Output the [x, y] coordinate of the center of the cell containing the given text.  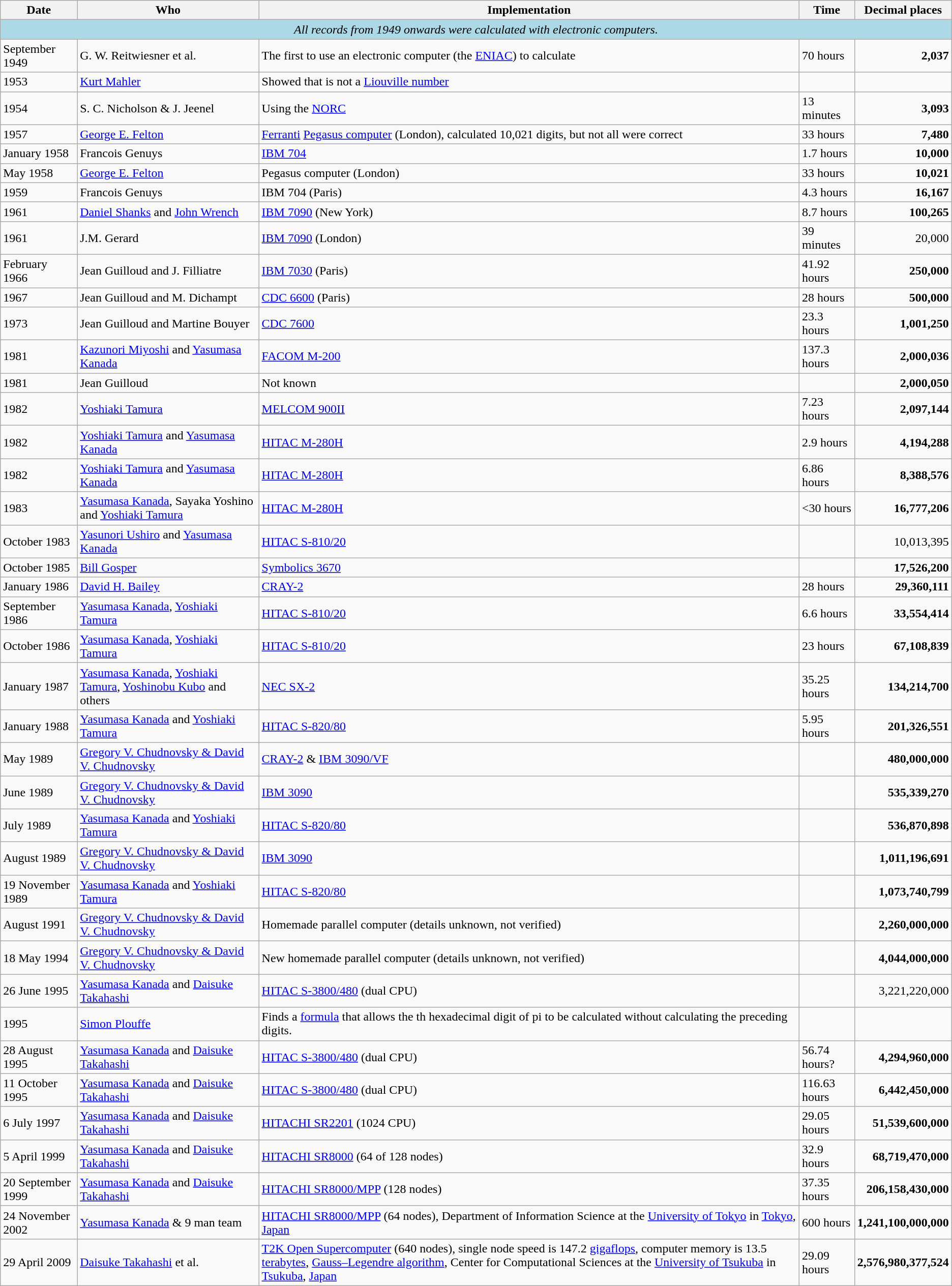
October 1986 [39, 646]
Bill Gosper [168, 567]
33,554,414 [903, 613]
Yoshiaki Tamura [168, 409]
Simon Plouffe [168, 1024]
8.7 hours [827, 212]
October 1985 [39, 567]
January 1986 [39, 587]
July 1989 [39, 826]
January 1958 [39, 154]
1953 [39, 82]
100,265 [903, 212]
1,241,100,000,000 [903, 1222]
600 hours [827, 1222]
New homemade parallel computer (details unknown, not verified) [529, 958]
Symbolics 3670 [529, 567]
56.74 hours? [827, 1057]
1959 [39, 192]
August 1991 [39, 924]
1995 [39, 1024]
NEC SX-2 [529, 686]
May 1958 [39, 173]
28 August 1995 [39, 1057]
February 1966 [39, 271]
Jean Guilloud and M. Dichampt [168, 297]
19 November 1989 [39, 892]
3,221,220,000 [903, 991]
Pegasus computer (London) [529, 173]
20 September 1999 [39, 1189]
Time [827, 10]
Yasumasa Kanada, Sayaka Yoshino and Yoshiaki Tamura [168, 509]
Not known [529, 383]
CRAY-2 & IBM 3090/VF [529, 759]
1983 [39, 509]
S. C. Nicholson & J. Jeenel [168, 108]
Yasumasa Kanada, Yoshiaki Tamura, Yoshinobu Kubo and others [168, 686]
The first to use an electronic computer (the ENIAC) to calculate [529, 56]
1,001,250 [903, 323]
Who [168, 10]
20,000 [903, 238]
16,777,206 [903, 509]
2.9 hours [827, 442]
1954 [39, 108]
67,108,839 [903, 646]
1,011,196,691 [903, 858]
4,294,960,000 [903, 1057]
Finds a formula that allows the th hexadecimal digit of pi to be calculated without calculating the preceding digits. [529, 1024]
<30 hours [827, 509]
4,044,000,000 [903, 958]
Daniel Shanks and John Wrench [168, 212]
2,260,000,000 [903, 924]
23.3 hours [827, 323]
HITACHI SR8000/MPP (128 nodes) [529, 1189]
35.25 hours [827, 686]
16,167 [903, 192]
26 June 1995 [39, 991]
J.M. Gerard [168, 238]
Date [39, 10]
116.63 hours [827, 1090]
3,093 [903, 108]
Implementation [529, 10]
May 1989 [39, 759]
Kurt Mahler [168, 82]
480,000,000 [903, 759]
500,000 [903, 297]
Showed that is not a Liouville number [529, 82]
September 1986 [39, 613]
2,000,050 [903, 383]
Kazunori Miyoshi and Yasumasa Kanada [168, 357]
IBM 7030 (Paris) [529, 271]
1973 [39, 323]
2,097,144 [903, 409]
Decimal places [903, 10]
Yasumasa Kanada & 9 man team [168, 1222]
1967 [39, 297]
6,442,450,000 [903, 1090]
January 1987 [39, 686]
18 May 1994 [39, 958]
51,539,600,000 [903, 1123]
29.05 hours [827, 1123]
1,073,740,799 [903, 892]
39 minutes [827, 238]
January 1988 [39, 726]
August 1989 [39, 858]
FACOM M-200 [529, 357]
Yasunori Ushiro and Yasumasa Kanada [168, 541]
24 November 2002 [39, 1222]
IBM 7090 (London) [529, 238]
7,480 [903, 134]
Jean Guilloud and J. Filliatre [168, 271]
IBM 704 (Paris) [529, 192]
41.92 hours [827, 271]
2,000,036 [903, 357]
134,214,700 [903, 686]
IBM 7090 (New York) [529, 212]
13 minutes [827, 108]
September 1949 [39, 56]
IBM 704 [529, 154]
All records from 1949 onwards were calculated with electronic computers. [476, 29]
23 hours [827, 646]
68,719,470,000 [903, 1156]
Jean Guilloud [168, 383]
2,576,980,377,524 [903, 1262]
250,000 [903, 271]
8,388,576 [903, 475]
CDC 7600 [529, 323]
201,326,551 [903, 726]
David H. Bailey [168, 587]
2,037 [903, 56]
70 hours [827, 56]
11 October 1995 [39, 1090]
Using the NORC [529, 108]
137.3 hours [827, 357]
32.9 hours [827, 1156]
4.3 hours [827, 192]
HITACHI SR2201 (1024 CPU) [529, 1123]
535,339,270 [903, 792]
6.6 hours [827, 613]
October 1983 [39, 541]
G. W. Reitwiesner et al. [168, 56]
1.7 hours [827, 154]
HITACHI SR8000/MPP (64 nodes), Department of Information Science at the University of Tokyo in Tokyo, Japan [529, 1222]
6 July 1997 [39, 1123]
10,021 [903, 173]
5.95 hours [827, 726]
Ferranti Pegasus computer (London), calculated 10,021 digits, but not all were correct [529, 134]
10,013,395 [903, 541]
29.09 hours [827, 1262]
206,158,430,000 [903, 1189]
4,194,288 [903, 442]
29,360,111 [903, 587]
6.86 hours [827, 475]
10,000 [903, 154]
17,526,200 [903, 567]
HITACHI SR8000 (64 of 128 nodes) [529, 1156]
7.23 hours [827, 409]
CDC 6600 (Paris) [529, 297]
37.35 hours [827, 1189]
June 1989 [39, 792]
MELCOM 900II [529, 409]
29 April 2009 [39, 1262]
5 April 1999 [39, 1156]
1957 [39, 134]
CRAY-2 [529, 587]
Jean Guilloud and Martine Bouyer [168, 323]
536,870,898 [903, 826]
Homemade parallel computer (details unknown, not verified) [529, 924]
Daisuke Takahashi et al. [168, 1262]
